Return (x, y) of the center of cell containing provided text 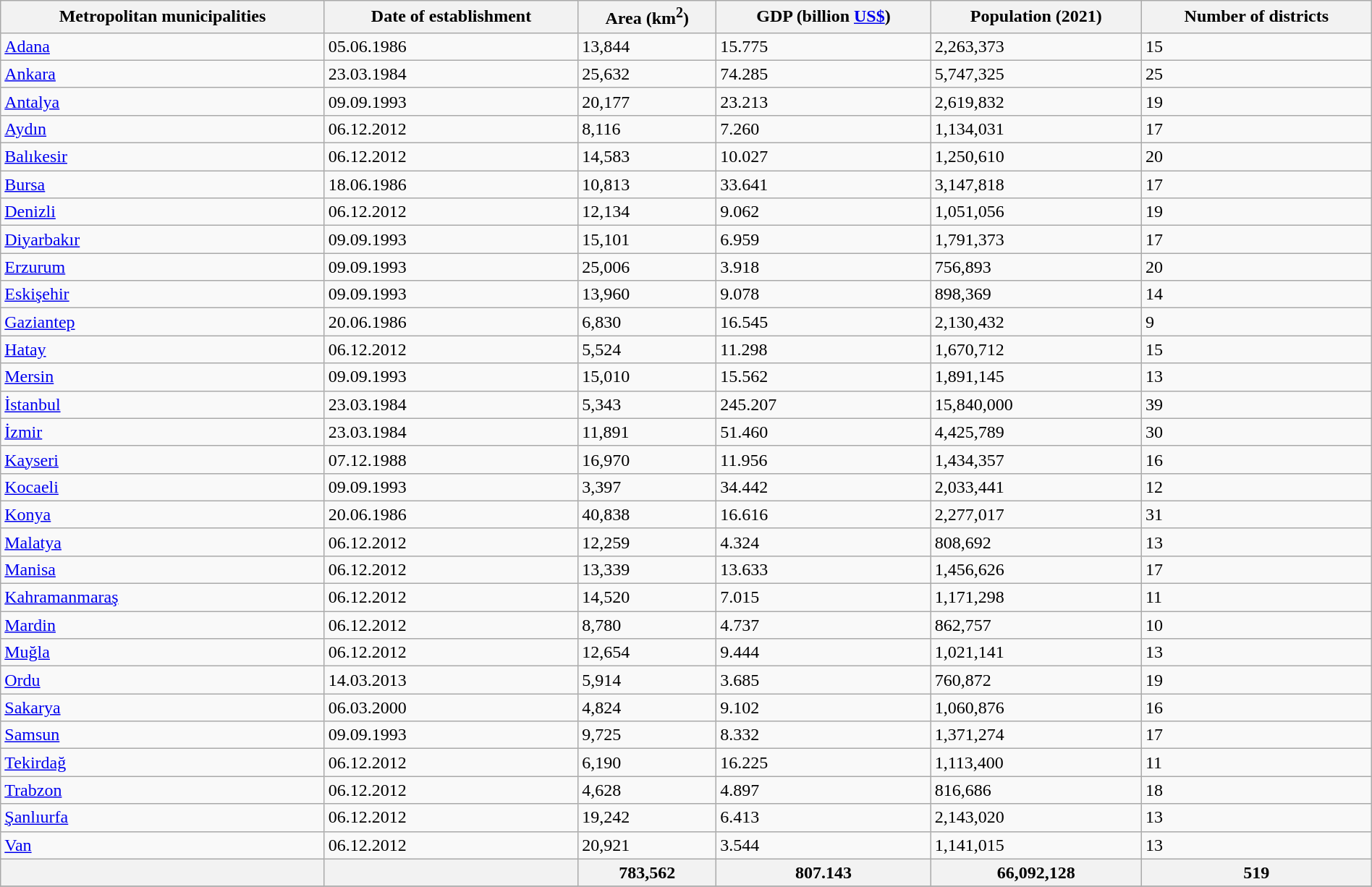
9,725 (647, 735)
1,171,298 (1036, 598)
13.633 (823, 569)
3.918 (823, 267)
16.225 (823, 763)
39 (1256, 404)
Sakarya (162, 708)
1,113,400 (1036, 763)
33.641 (823, 184)
1,891,145 (1036, 377)
1,250,610 (1036, 157)
8,116 (647, 129)
10 (1256, 625)
9.102 (823, 708)
12,259 (647, 542)
9.444 (823, 653)
4.737 (823, 625)
5,747,325 (1036, 74)
20,177 (647, 101)
23.213 (823, 101)
66,092,128 (1036, 873)
Kayseri (162, 459)
Trabzon (162, 790)
1,134,031 (1036, 129)
5,343 (647, 404)
12,134 (647, 212)
2,033,441 (1036, 487)
Konya (162, 514)
1,371,274 (1036, 735)
16.616 (823, 514)
816,686 (1036, 790)
İzmir (162, 432)
1,456,626 (1036, 569)
4.324 (823, 542)
19,242 (647, 818)
07.12.1988 (452, 459)
11.956 (823, 459)
4,425,789 (1036, 432)
05.06.1986 (452, 46)
9.062 (823, 212)
2,143,020 (1036, 818)
12,654 (647, 653)
245.207 (823, 404)
74.285 (823, 74)
Bursa (162, 184)
İstanbul (162, 404)
40,838 (647, 514)
31 (1256, 514)
15,840,000 (1036, 404)
1,791,373 (1036, 239)
Gaziantep (162, 322)
34.442 (823, 487)
Area (km2) (647, 17)
808,692 (1036, 542)
15,010 (647, 377)
Number of districts (1256, 17)
Erzurum (162, 267)
Mersin (162, 377)
Adana (162, 46)
4,824 (647, 708)
10,813 (647, 184)
14 (1256, 294)
9 (1256, 322)
Ankara (162, 74)
25 (1256, 74)
Mardin (162, 625)
7.015 (823, 598)
1,141,015 (1036, 845)
Hatay (162, 349)
18 (1256, 790)
10.027 (823, 157)
1,021,141 (1036, 653)
Samsun (162, 735)
2,263,373 (1036, 46)
8.332 (823, 735)
3.544 (823, 845)
11,891 (647, 432)
9.078 (823, 294)
3,397 (647, 487)
1,434,357 (1036, 459)
30 (1256, 432)
Denizli (162, 212)
Population (2021) (1036, 17)
14,520 (647, 598)
15,101 (647, 239)
11.298 (823, 349)
14,583 (647, 157)
13,960 (647, 294)
4.897 (823, 790)
Kahramanmaraş (162, 598)
06.03.2000 (452, 708)
18.06.1986 (452, 184)
20,921 (647, 845)
13,844 (647, 46)
4,628 (647, 790)
5,914 (647, 680)
Eskişehir (162, 294)
16,970 (647, 459)
GDP (billion US$) (823, 17)
Ordu (162, 680)
Antalya (162, 101)
15.775 (823, 46)
1,060,876 (1036, 708)
2,619,832 (1036, 101)
16.545 (823, 322)
Malatya (162, 542)
Metropolitan municipalities (162, 17)
Date of establishment (452, 17)
3.685 (823, 680)
Manisa (162, 569)
783,562 (647, 873)
1,670,712 (1036, 349)
Van (162, 845)
51.460 (823, 432)
2,130,432 (1036, 322)
6,830 (647, 322)
Şanlıurfa (162, 818)
898,369 (1036, 294)
Tekirdağ (162, 763)
6.413 (823, 818)
25,006 (647, 267)
Diyarbakır (162, 239)
15.562 (823, 377)
1,051,056 (1036, 212)
Kocaeli (162, 487)
6,190 (647, 763)
2,277,017 (1036, 514)
756,893 (1036, 267)
25,632 (647, 74)
13,339 (647, 569)
7.260 (823, 129)
12 (1256, 487)
6.959 (823, 239)
760,872 (1036, 680)
807.143 (823, 873)
3,147,818 (1036, 184)
519 (1256, 873)
862,757 (1036, 625)
Balıkesir (162, 157)
14.03.2013 (452, 680)
8,780 (647, 625)
Muğla (162, 653)
5,524 (647, 349)
Aydın (162, 129)
